From the cell containing the given text, extract its center point as (x, y) coordinate. 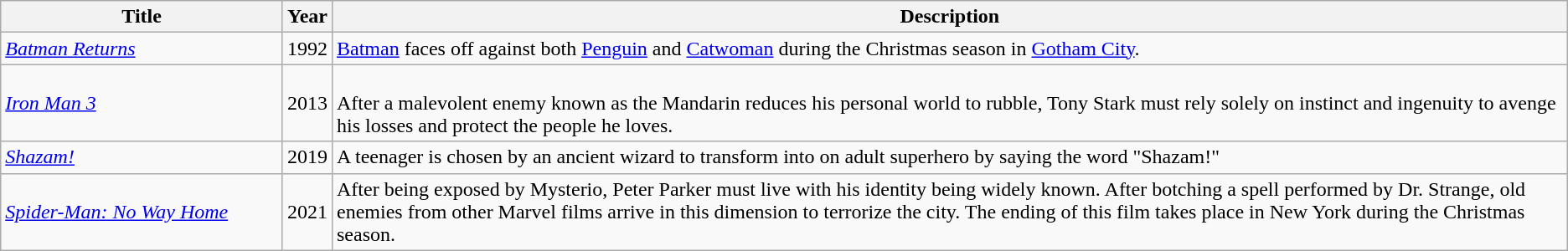
Batman Returns (142, 49)
Description (950, 17)
Iron Man 3 (142, 103)
2021 (307, 212)
A teenager is chosen by an ancient wizard to transform into on adult superhero by saying the word "Shazam!" (950, 157)
2013 (307, 103)
Shazam! (142, 157)
Title (142, 17)
Batman faces off against both Penguin and Catwoman during the Christmas season in Gotham City. (950, 49)
Year (307, 17)
Spider-Man: No Way Home (142, 212)
2019 (307, 157)
1992 (307, 49)
